From the cell containing the given text, extract its center point as (X, Y) coordinate. 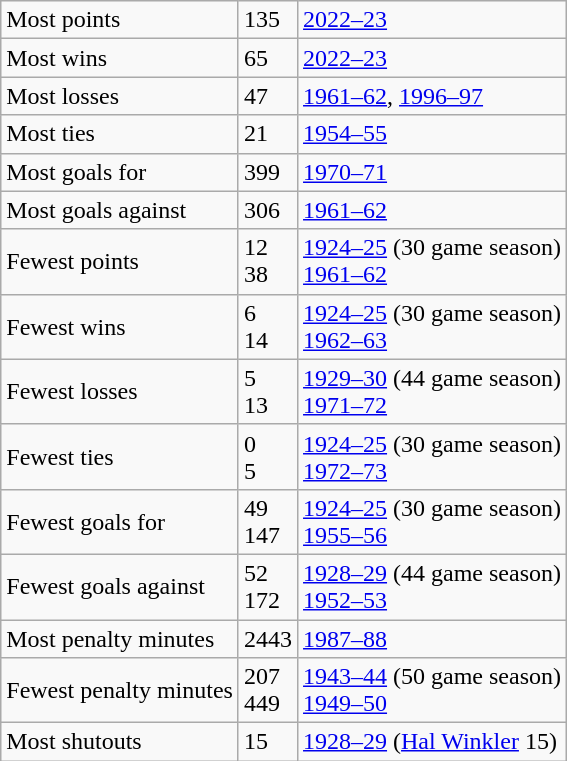
207449 (268, 690)
1924–25 (30 game season)1961–62 (432, 262)
49147 (268, 522)
Fewest goals against (120, 586)
Fewest losses (120, 392)
513 (268, 392)
1929–30 (44 game season)1971–72 (432, 392)
1970–71 (432, 172)
1943–44 (50 game season)1949–50 (432, 690)
1924–25 (30 game season)1962–63 (432, 326)
Fewest goals for (120, 522)
2443 (268, 639)
306 (268, 210)
1961–62 (432, 210)
1238 (268, 262)
1954–55 (432, 134)
Most points (120, 20)
Most ties (120, 134)
15 (268, 742)
135 (268, 20)
1961–62, 1996–97 (432, 96)
Most goals for (120, 172)
47 (268, 96)
Fewest penalty minutes (120, 690)
1928–29 (44 game season)1952–53 (432, 586)
1987–88 (432, 639)
05 (268, 456)
1924–25 (30 game season)1972–73 (432, 456)
Most wins (120, 58)
Most penalty minutes (120, 639)
Most goals against (120, 210)
Fewest points (120, 262)
52172 (268, 586)
Most losses (120, 96)
Fewest wins (120, 326)
Fewest ties (120, 456)
1928–29 (Hal Winkler 15) (432, 742)
Most shutouts (120, 742)
1924–25 (30 game season)1955–56 (432, 522)
65 (268, 58)
614 (268, 326)
399 (268, 172)
21 (268, 134)
